Identify which cell holds the provided text, then report its [X, Y] central coordinate. 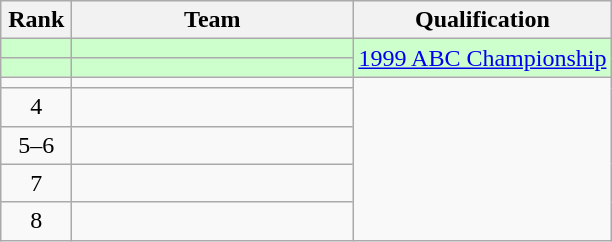
Rank [36, 20]
Team [212, 20]
8 [36, 221]
4 [36, 107]
Qualification [482, 20]
5–6 [36, 145]
7 [36, 183]
1999 ABC Championship [482, 58]
